Provide the (x, y) coordinate of the cell's center where the given text is located.  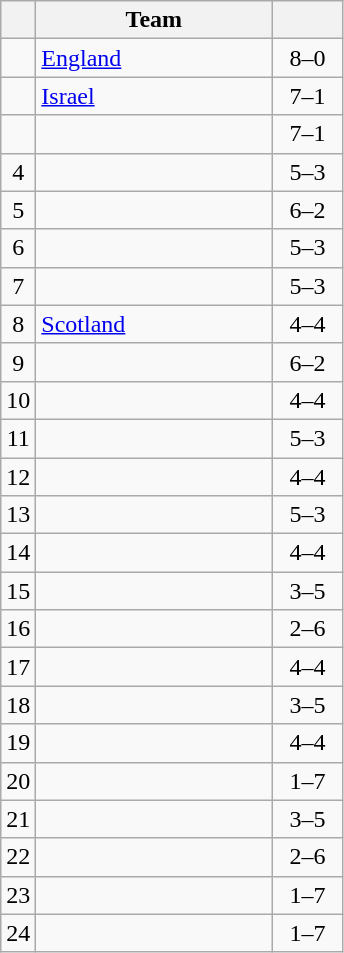
9 (18, 362)
21 (18, 819)
7 (18, 286)
5 (18, 210)
10 (18, 400)
Scotland (154, 324)
8 (18, 324)
8–0 (308, 58)
24 (18, 933)
17 (18, 667)
14 (18, 553)
22 (18, 857)
13 (18, 515)
6 (18, 248)
15 (18, 591)
16 (18, 629)
England (154, 58)
12 (18, 477)
19 (18, 743)
Team (154, 20)
20 (18, 781)
4 (18, 172)
23 (18, 895)
18 (18, 705)
Israel (154, 96)
11 (18, 438)
